Return [X, Y] of the center of cell containing provided text 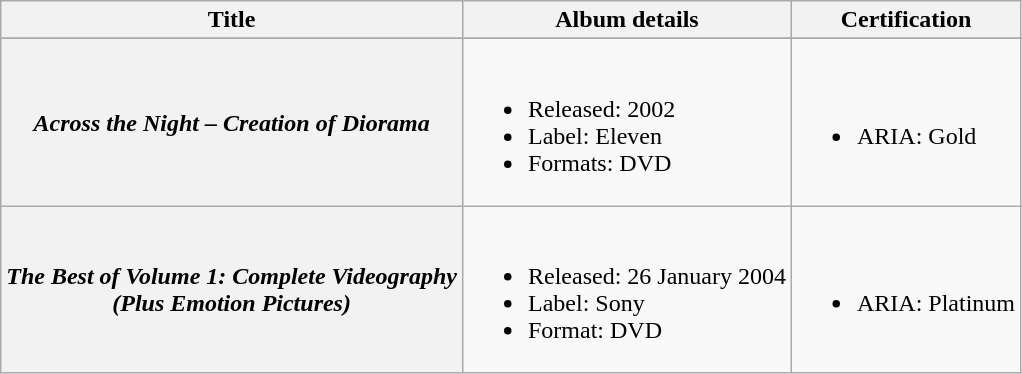
The Best of Volume 1: Complete Videography (Plus Emotion Pictures) [232, 290]
Across the Night – Creation of Diorama [232, 122]
Released: 26 January 2004Label: SonyFormat: DVD [626, 290]
Certification [906, 20]
ARIA: Platinum [906, 290]
ARIA: Gold [906, 122]
Released: 2002Label: ElevenFormats: DVD [626, 122]
Title [232, 20]
Album details [626, 20]
